Scan for the cell matching the given text and deliver its [X, Y] coordinate at center. 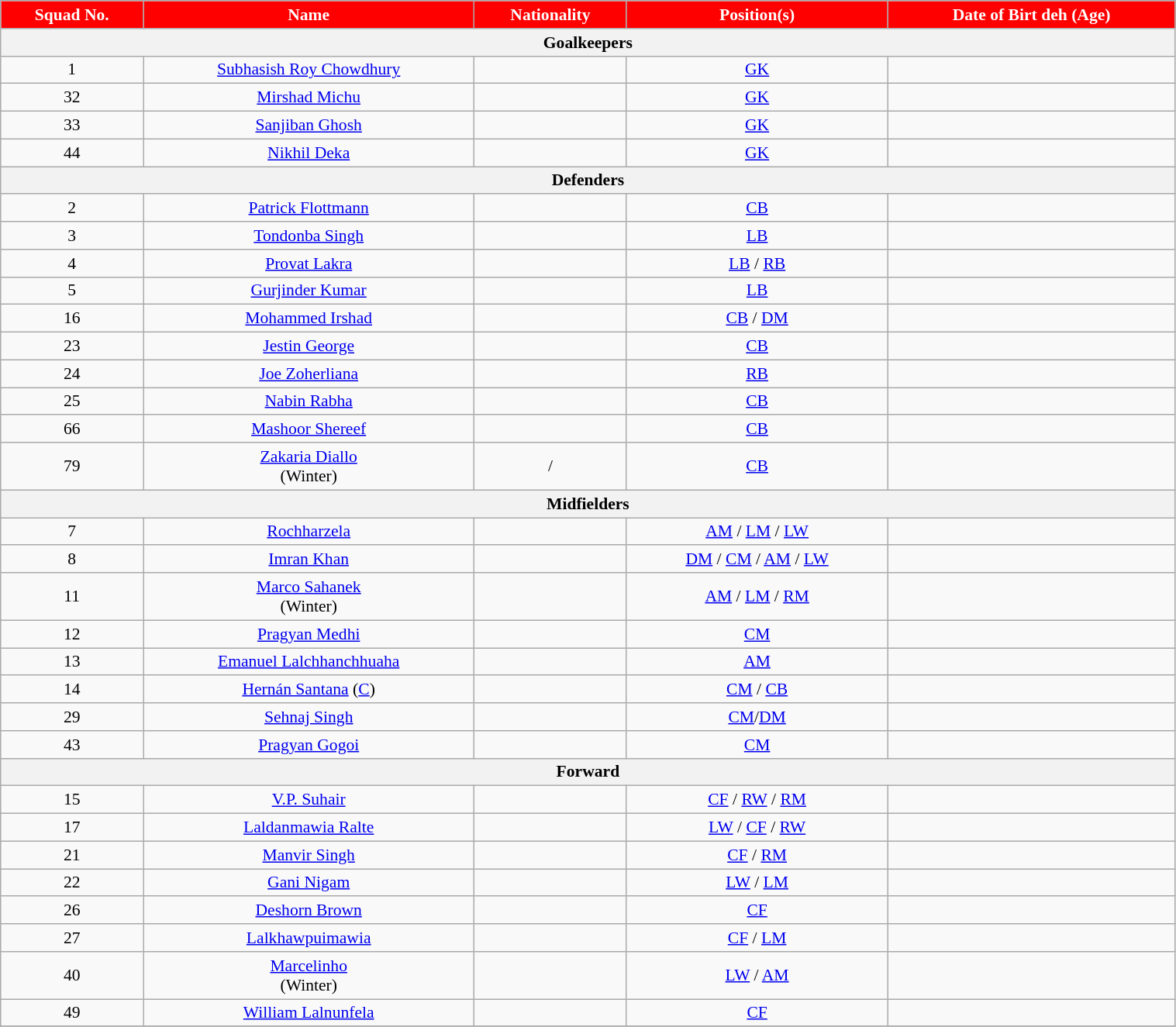
29 [72, 717]
3 [72, 236]
Hernán Santana (C) [309, 690]
66 [72, 429]
Imran Khan [309, 560]
14 [72, 690]
25 [72, 401]
CF / RM [757, 855]
Gani Nigam [309, 883]
LB / RB [757, 264]
Sehnaj Singh [309, 717]
V.P. Suhair [309, 800]
Nationality [550, 15]
4 [72, 264]
Patrick Flottmann [309, 209]
17 [72, 828]
43 [72, 745]
Emanuel Lalchhanchhuaha [309, 662]
Zakaria Diallo(Winter) [309, 467]
Position(s) [757, 15]
AM / LM / RM [757, 597]
Midfielders [588, 504]
44 [72, 153]
22 [72, 883]
12 [72, 634]
Squad No. [72, 15]
Defenders [588, 181]
49 [72, 1013]
Mashoor Shereef [309, 429]
Marcelinho(Winter) [309, 975]
16 [72, 319]
Joe Zoherliana [309, 374]
Gurjinder Kumar [309, 291]
Provat Lakra [309, 264]
DM / CM / AM / LW [757, 560]
CB / DM [757, 319]
AM / LM / LW [757, 532]
40 [72, 975]
/ [550, 467]
33 [72, 126]
Forward [588, 772]
32 [72, 98]
Marco Sahanek(Winter) [309, 597]
Lalkhawpuimawia [309, 938]
Jestin George [309, 346]
Subhasish Roy Chowdhury [309, 70]
Sanjiban Ghosh [309, 126]
Manvir Singh [309, 855]
1 [72, 70]
8 [72, 560]
LW / LM [757, 883]
William Lalnunfela [309, 1013]
Pragyan Medhi [309, 634]
Mirshad Michu [309, 98]
15 [72, 800]
27 [72, 938]
79 [72, 467]
LW / AM [757, 975]
CF / LM [757, 938]
Tondonba Singh [309, 236]
Laldanmawia Ralte [309, 828]
Date of Birt deh (Age) [1031, 15]
7 [72, 532]
Nikhil Deka [309, 153]
RB [757, 374]
CF / RW / RM [757, 800]
Rochharzela [309, 532]
CM / CB [757, 690]
Name [309, 15]
Nabin Rabha [309, 401]
11 [72, 597]
2 [72, 209]
24 [72, 374]
Deshorn Brown [309, 911]
26 [72, 911]
Mohammed Irshad [309, 319]
CM/DM [757, 717]
AM [757, 662]
23 [72, 346]
21 [72, 855]
13 [72, 662]
Goalkeepers [588, 43]
Pragyan Gogoi [309, 745]
5 [72, 291]
LW / CF / RW [757, 828]
